Extract the (X, Y) coordinate from the center of the cell holding the provided text.  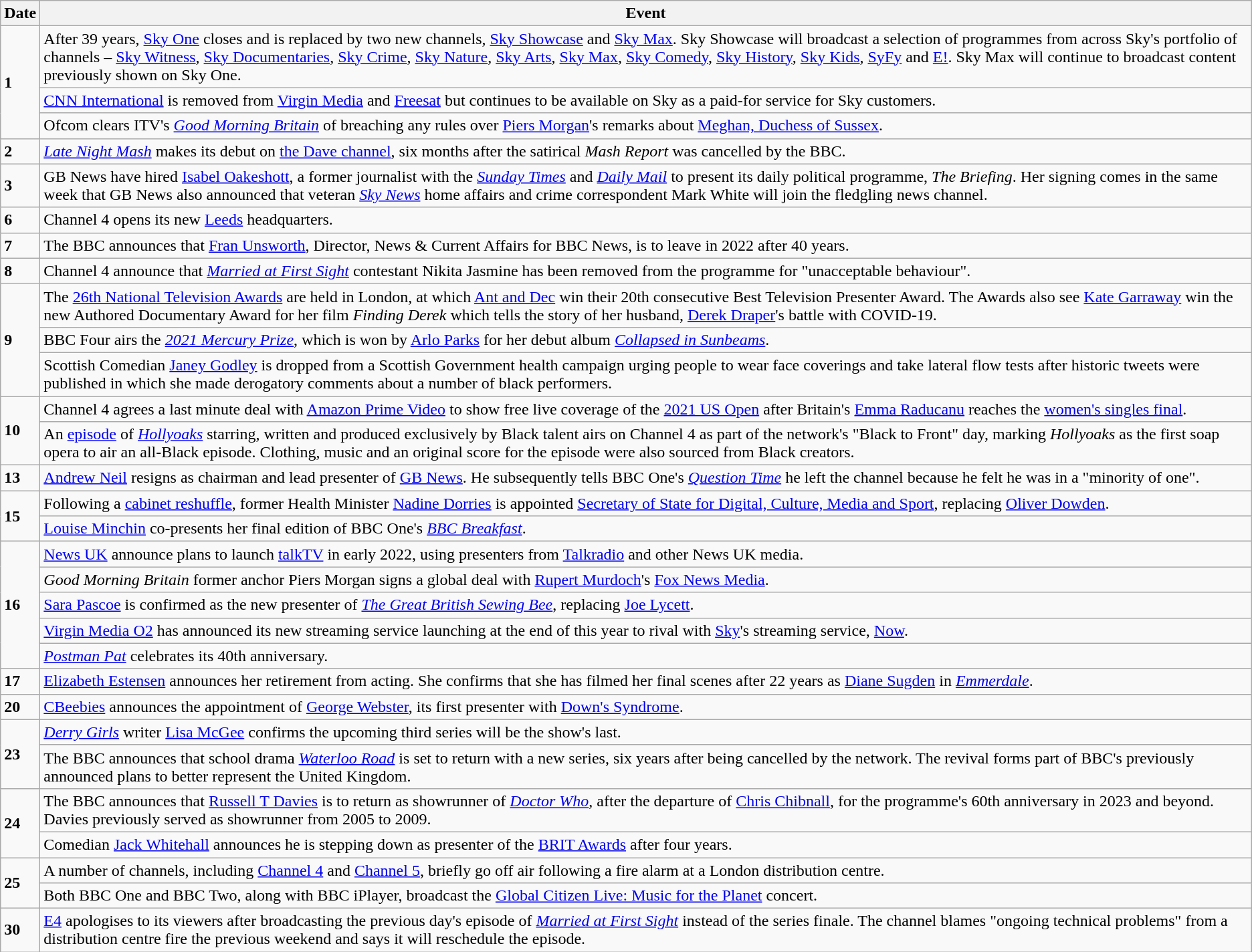
15 (20, 516)
Late Night Mash makes its debut on the Dave channel, six months after the satirical Mash Report was cancelled by the BBC. (646, 151)
Virgin Media O2 has announced its new streaming service launching at the end of this year to rival with Sky's streaming service, Now. (646, 630)
13 (20, 478)
Channel 4 opens its new Leeds headquarters. (646, 220)
3 (20, 186)
10 (20, 431)
Comedian Jack Whitehall announces he is stepping down as presenter of the BRIT Awards after four years. (646, 844)
7 (20, 245)
8 (20, 271)
20 (20, 707)
Louise Minchin co-presents her final edition of BBC One's BBC Breakfast. (646, 529)
9 (20, 340)
16 (20, 605)
Good Morning Britain former anchor Piers Morgan signs a global deal with Rupert Murdoch's Fox News Media. (646, 580)
23 (20, 754)
CNN International is removed from Virgin Media and Freesat but continues to be available on Sky as a paid-for service for Sky customers. (646, 100)
Event (646, 13)
Channel 4 announce that Married at First Sight contestant Nikita Jasmine has been removed from the programme for "unacceptable behaviour". (646, 271)
News UK announce plans to launch talkTV in early 2022, using presenters from Talkradio and other News UK media. (646, 554)
Postman Pat celebrates its 40th anniversary. (646, 656)
Derry Girls writer Lisa McGee confirms the upcoming third series will be the show's last. (646, 732)
Sara Pascoe is confirmed as the new presenter of The Great British Sewing Bee, replacing Joe Lycett. (646, 605)
2 (20, 151)
24 (20, 822)
Ofcom clears ITV's Good Morning Britain of breaching any rules over Piers Morgan's remarks about Meghan, Duchess of Sussex. (646, 126)
Both BBC One and BBC Two, along with BBC iPlayer, broadcast the Global Citizen Live: Music for the Planet concert. (646, 896)
30 (20, 931)
1 (20, 82)
17 (20, 681)
BBC Four airs the 2021 Mercury Prize, which is won by Arlo Parks for her debut album Collapsed in Sunbeams. (646, 340)
6 (20, 220)
25 (20, 882)
Date (20, 13)
CBeebies announces the appointment of George Webster, its first presenter with Down's Syndrome. (646, 707)
The BBC announces that Fran Unsworth, Director, News & Current Affairs for BBC News, is to leave in 2022 after 40 years. (646, 245)
A number of channels, including Channel 4 and Channel 5, briefly go off air following a fire alarm at a London distribution centre. (646, 870)
